Return [X, Y] of the center of cell containing provided text 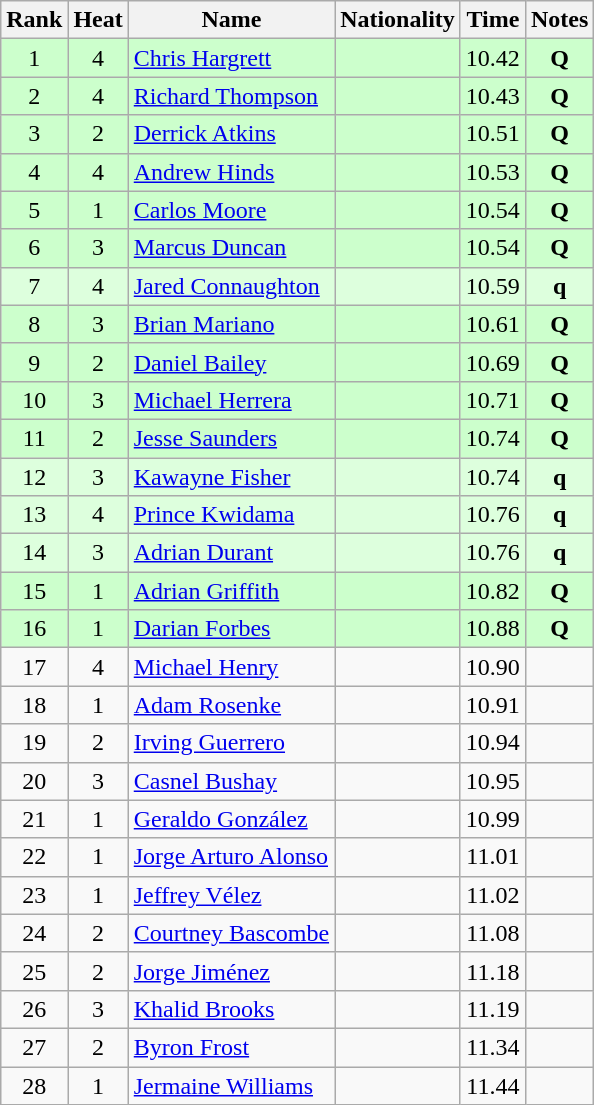
10.71 [492, 400]
28 [34, 1085]
13 [34, 515]
Name [231, 20]
Chris Hargrett [231, 58]
Richard Thompson [231, 96]
9 [34, 362]
10.91 [492, 705]
10.43 [492, 96]
19 [34, 743]
15 [34, 591]
Jorge Arturo Alonso [231, 857]
Daniel Bailey [231, 362]
Adrian Griffith [231, 591]
6 [34, 248]
10.42 [492, 58]
10.69 [492, 362]
18 [34, 705]
5 [34, 210]
Rank [34, 20]
Prince Kwidama [231, 515]
Nationality [398, 20]
11.19 [492, 1009]
26 [34, 1009]
8 [34, 324]
10.94 [492, 743]
10 [34, 400]
10.59 [492, 286]
Jesse Saunders [231, 438]
10.53 [492, 172]
Derrick Atkins [231, 134]
11 [34, 438]
14 [34, 553]
Darian Forbes [231, 629]
Adam Rosenke [231, 705]
Brian Mariano [231, 324]
10.90 [492, 667]
Jermaine Williams [231, 1085]
Time [492, 20]
11.08 [492, 933]
Kawayne Fisher [231, 477]
16 [34, 629]
Khalid Brooks [231, 1009]
11.18 [492, 971]
11.34 [492, 1047]
10.88 [492, 629]
23 [34, 895]
21 [34, 819]
10.61 [492, 324]
12 [34, 477]
10.99 [492, 819]
11.02 [492, 895]
Michael Henry [231, 667]
11.44 [492, 1085]
Casnel Bushay [231, 781]
22 [34, 857]
10.95 [492, 781]
Heat [98, 20]
Michael Herrera [231, 400]
Carlos Moore [231, 210]
Marcus Duncan [231, 248]
7 [34, 286]
24 [34, 933]
Andrew Hinds [231, 172]
Adrian Durant [231, 553]
Notes [559, 20]
Geraldo González [231, 819]
10.82 [492, 591]
10.51 [492, 134]
25 [34, 971]
Irving Guerrero [231, 743]
Jorge Jiménez [231, 971]
Byron Frost [231, 1047]
Jeffrey Vélez [231, 895]
17 [34, 667]
Jared Connaughton [231, 286]
20 [34, 781]
Courtney Bascombe [231, 933]
27 [34, 1047]
11.01 [492, 857]
